For the text-containing cell, return its midpoint in (x, y) coordinate format. 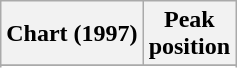
Chart (1997) (72, 34)
Peakposition (189, 34)
